From the cell containing the given text, extract its center point as (X, Y) coordinate. 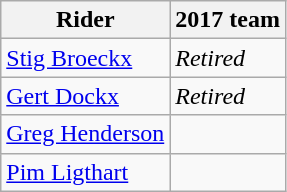
Greg Henderson (86, 134)
2017 team (228, 20)
Gert Dockx (86, 96)
Rider (86, 20)
Pim Ligthart (86, 172)
Stig Broeckx (86, 58)
